Capture the cell that displays the provided text and extract its (X, Y) central coordinate. 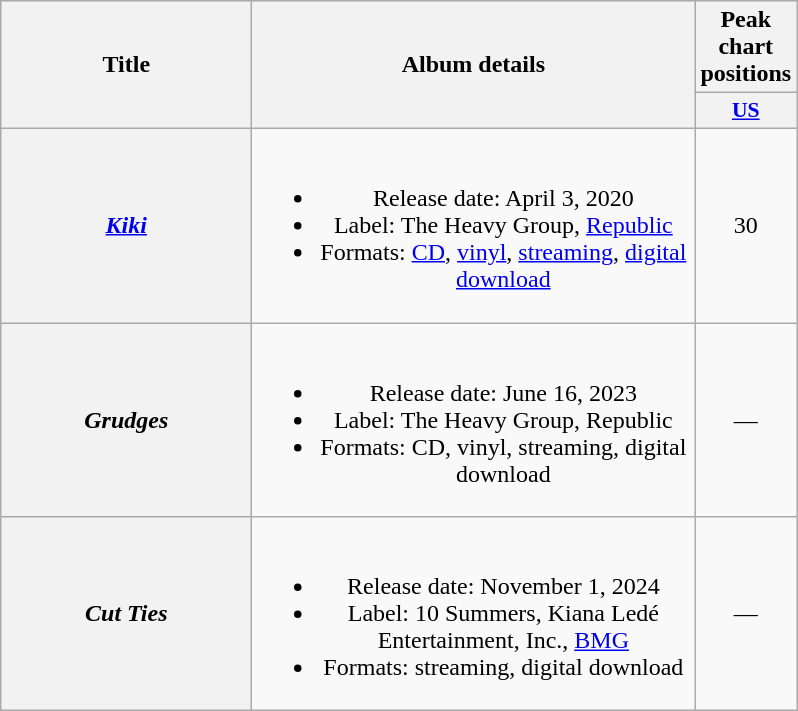
US (746, 111)
Grudges (126, 419)
Release date: April 3, 2020Label: The Heavy Group, RepublicFormats: CD, vinyl, streaming, digital download (474, 225)
30 (746, 225)
Album details (474, 65)
Release date: June 16, 2023Label: The Heavy Group, RepublicFormats: CD, vinyl, streaming, digital download (474, 419)
Title (126, 65)
Cut Ties (126, 614)
Release date: November 1, 2024Label: 10 Summers, Kiana Ledé Entertainment, Inc., BMGFormats: streaming, digital download (474, 614)
Peak chart positions (746, 47)
Kiki (126, 225)
